Output the [X, Y] coordinate of the center of the cell containing the given text.  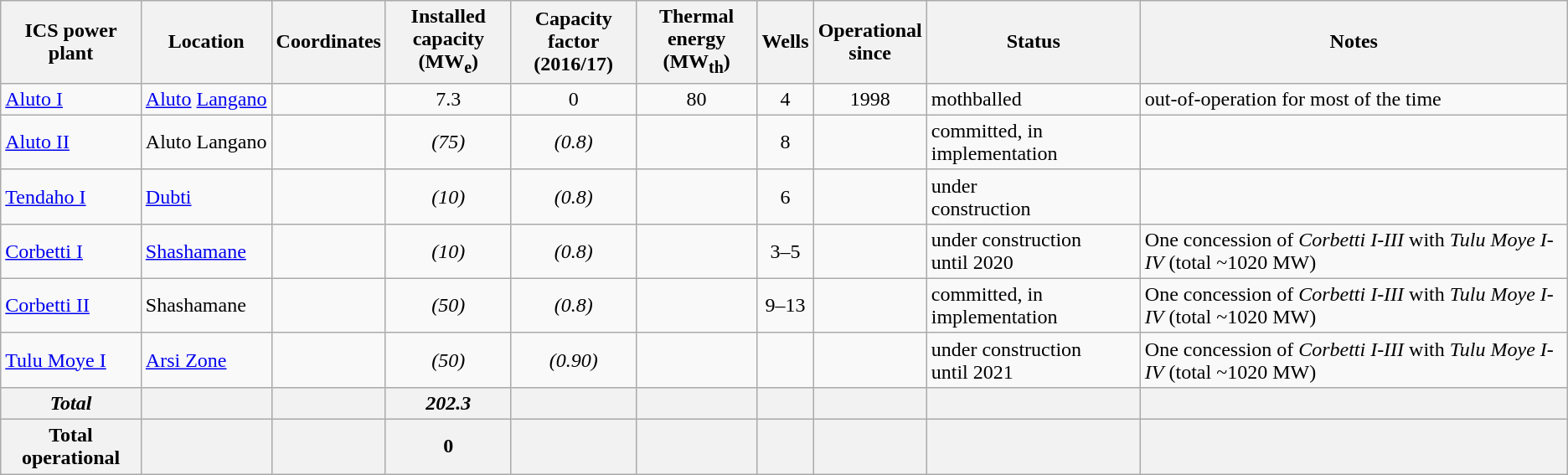
committed, inimplementation [1034, 142]
(0.90) [573, 360]
Notes [1354, 42]
out-of-operation for most of the time [1354, 99]
6 [786, 196]
underconstruction [1034, 196]
Capacity factor(2016/17) [573, 42]
4 [786, 99]
Corbetti I [71, 251]
Total operational [71, 447]
7.3 [448, 99]
Aluto I [71, 99]
ICS power plant [71, 42]
Tendaho I [71, 196]
Aluto II [71, 142]
Arsi Zone [206, 360]
Dubti [206, 196]
Thermalenergy (MWth) [697, 42]
202.3 [448, 403]
Coordinates [328, 42]
under constructionuntil 2021 [1034, 360]
Operationalsince [869, 42]
Wells [786, 42]
committed, in implementation [1034, 305]
Corbetti II [71, 305]
Installedcapacity (MWe) [448, 42]
3–5 [786, 251]
Total [71, 403]
8 [786, 142]
80 [697, 99]
Status [1034, 42]
Location [206, 42]
under constructionuntil 2020 [1034, 251]
(75) [448, 142]
mothballed [1034, 99]
9–13 [786, 305]
Tulu Moye I [71, 360]
1998 [869, 99]
